Provide the [x, y] coordinate of the cell's center where the given text is located.  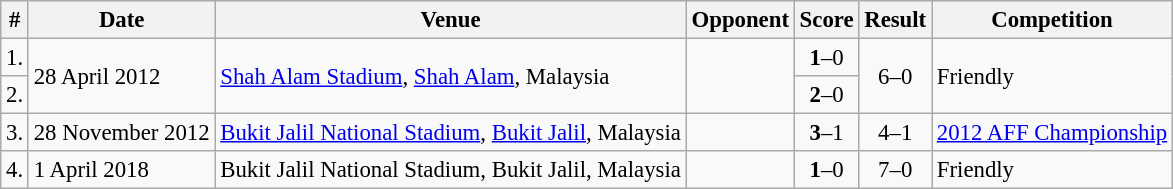
# [15, 20]
Opponent [740, 20]
28 April 2012 [121, 76]
2–0 [826, 95]
Date [121, 20]
2012 AFF Championship [1052, 133]
Result [896, 20]
1. [15, 58]
Venue [450, 20]
3–1 [826, 133]
3. [15, 133]
7–0 [896, 170]
4–1 [896, 133]
4. [15, 170]
28 November 2012 [121, 133]
Shah Alam Stadium, Shah Alam, Malaysia [450, 76]
Score [826, 20]
1 April 2018 [121, 170]
2. [15, 95]
Competition [1052, 20]
6–0 [896, 76]
